Extract the [x, y] coordinate from the center of the cell holding the provided text.  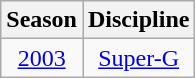
Season [42, 20]
Discipline [138, 20]
2003 [42, 58]
Super-G [138, 58]
